Locate the cell with the specified text and output its (X, Y) center coordinate. 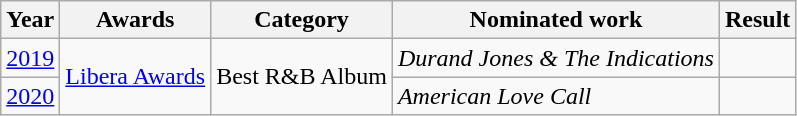
Year (30, 20)
Durand Jones & The Indications (556, 58)
Result (757, 20)
2019 (30, 58)
Nominated work (556, 20)
American Love Call (556, 96)
Libera Awards (136, 77)
2020 (30, 96)
Category (302, 20)
Best R&B Album (302, 77)
Awards (136, 20)
